Pinpoint the cell where the given text exists, returning its (X, Y) midpoint coordinate. 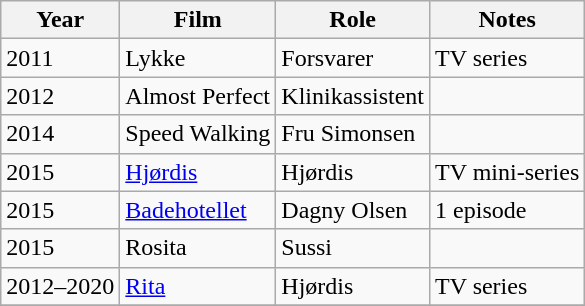
Fru Simonsen (353, 134)
Klinikassistent (353, 96)
2014 (60, 134)
Notes (508, 20)
1 episode (508, 210)
Forsvarer (353, 58)
Film (198, 20)
Rita (198, 286)
2012 (60, 96)
Sussi (353, 248)
Almost Perfect (198, 96)
2012–2020 (60, 286)
Role (353, 20)
Lykke (198, 58)
TV mini-series (508, 172)
2011 (60, 58)
Badehotellet (198, 210)
Dagny Olsen (353, 210)
Speed Walking (198, 134)
Year (60, 20)
Rosita (198, 248)
